Identify which cell holds the provided text, then report its (x, y) central coordinate. 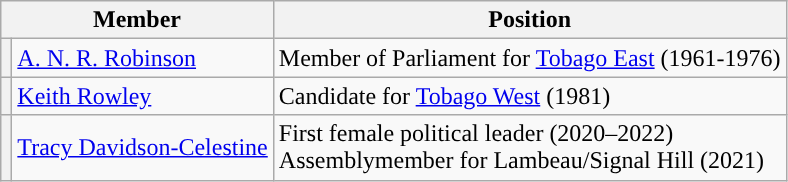
Member (138, 20)
First female political leader (2020–2022)Assemblymember for Lambeau/Signal Hill (2021) (530, 148)
Keith Rowley (142, 96)
Position (530, 20)
Candidate for Tobago West (1981) (530, 96)
Member of Parliament for Tobago East (1961-1976) (530, 58)
A. N. R. Robinson (142, 58)
Tracy Davidson-Celestine (142, 148)
